Detect which cell encompasses the target text, then output its [x, y] center coordinate. 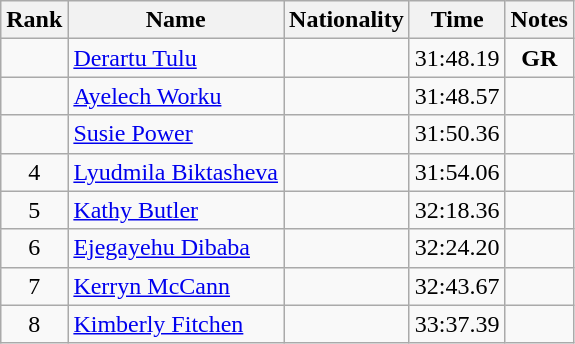
Lyudmila Biktasheva [176, 172]
33:37.39 [457, 324]
4 [34, 172]
Name [176, 20]
32:18.36 [457, 210]
Kimberly Fitchen [176, 324]
Nationality [347, 20]
Rank [34, 20]
7 [34, 286]
Kathy Butler [176, 210]
Notes [539, 20]
Derartu Tulu [176, 58]
31:54.06 [457, 172]
Time [457, 20]
8 [34, 324]
32:24.20 [457, 248]
31:50.36 [457, 134]
31:48.19 [457, 58]
Kerryn McCann [176, 286]
31:48.57 [457, 96]
32:43.67 [457, 286]
Susie Power [176, 134]
5 [34, 210]
GR [539, 58]
Ejegayehu Dibaba [176, 248]
6 [34, 248]
Ayelech Worku [176, 96]
